Identify which cell holds the provided text, then report its (x, y) central coordinate. 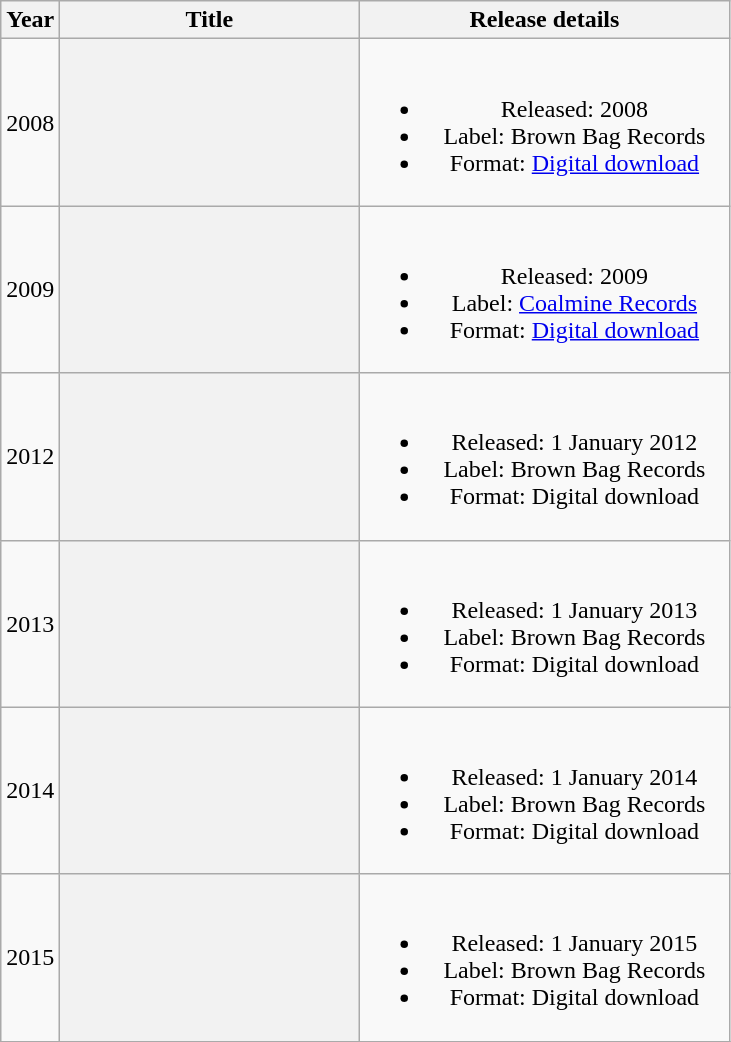
Released: 1 January 2012Label: Brown Bag RecordsFormat: Digital download (544, 456)
Released: 2008Label: Brown Bag RecordsFormat: Digital download (544, 122)
2012 (30, 456)
Released: 2009Label: Coalmine RecordsFormat: Digital download (544, 290)
2015 (30, 958)
Released: 1 January 2014Label: Brown Bag RecordsFormat: Digital download (544, 790)
2013 (30, 624)
2014 (30, 790)
Release details (544, 20)
2008 (30, 122)
Released: 1 January 2015Label: Brown Bag RecordsFormat: Digital download (544, 958)
Year (30, 20)
2009 (30, 290)
Released: 1 January 2013Label: Brown Bag RecordsFormat: Digital download (544, 624)
Title (210, 20)
